Output the (X, Y) coordinate of the center of the cell containing the given text.  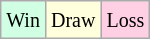
Draw (72, 20)
Win (24, 20)
Loss (126, 20)
